Detect which cell encompasses the target text, then output its (X, Y) center coordinate. 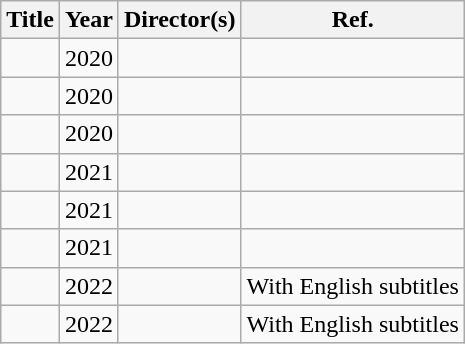
Ref. (352, 20)
Director(s) (180, 20)
Year (88, 20)
Title (30, 20)
